Identify which cell holds the provided text, then report its [X, Y] central coordinate. 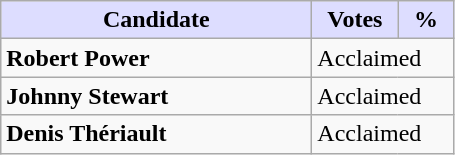
Johnny Stewart [156, 96]
Denis Thériault [156, 134]
% [426, 20]
Robert Power [156, 58]
Votes [355, 20]
Candidate [156, 20]
